Output the [X, Y] coordinate of the center of the cell containing the given text.  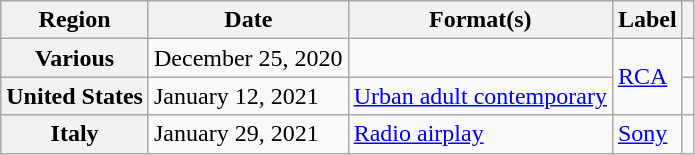
Italy [75, 134]
United States [75, 96]
Sony [647, 134]
Label [647, 20]
December 25, 2020 [248, 58]
January 29, 2021 [248, 134]
Format(s) [480, 20]
Various [75, 58]
RCA [647, 77]
January 12, 2021 [248, 96]
Urban adult contemporary [480, 96]
Date [248, 20]
Radio airplay [480, 134]
Region [75, 20]
